Return [X, Y] of the center of cell containing provided text 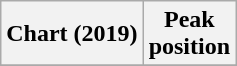
Peakposition [189, 34]
Chart (2019) [72, 34]
